From the cell containing the given text, extract its center point as [x, y] coordinate. 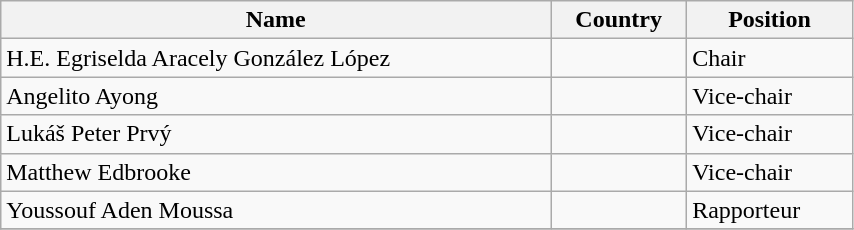
H.E. Egriselda Aracely González López [276, 58]
Chair [770, 58]
Rapporteur [770, 210]
Youssouf Aden Moussa [276, 210]
Country [619, 20]
Matthew Edbrooke [276, 172]
Name [276, 20]
Position [770, 20]
Lukáš Peter Prvý [276, 134]
Angelito Ayong [276, 96]
